Pinpoint the cell where the given text exists, returning its [x, y] midpoint coordinate. 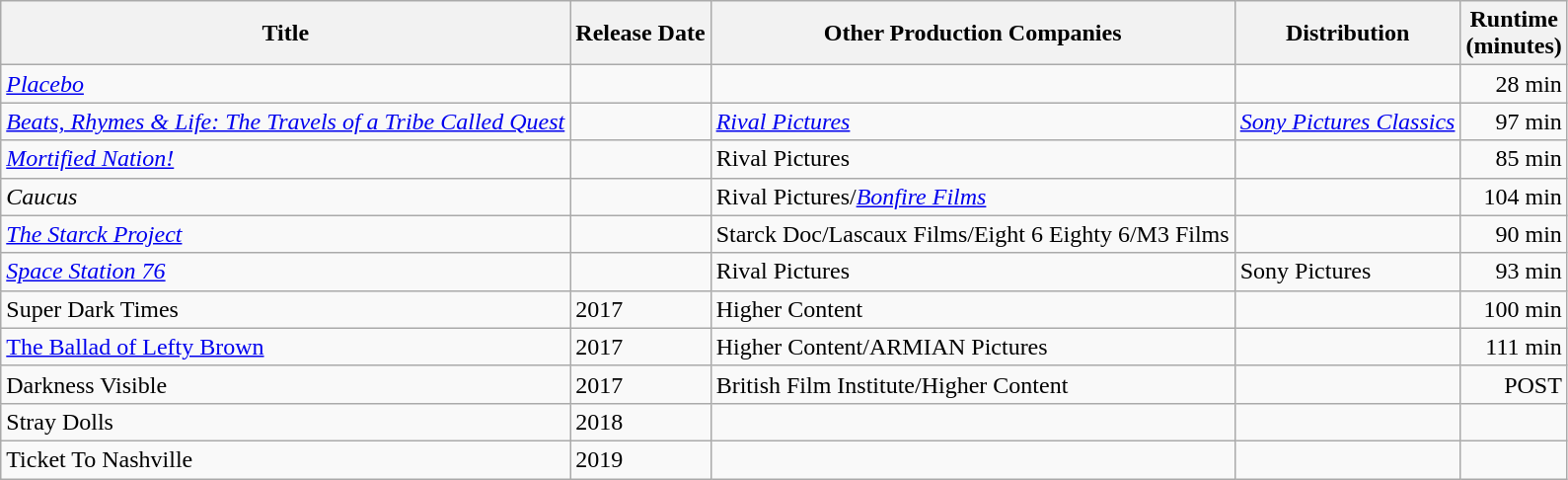
2018 [640, 422]
British Film Institute/Higher Content [973, 384]
97 min [1514, 121]
Caucus [286, 197]
The Ballad of Lefty Brown [286, 347]
Space Station 76 [286, 272]
85 min [1514, 159]
Stray Dolls [286, 422]
Super Dark Times [286, 309]
Higher Content/ARMIAN Pictures [973, 347]
93 min [1514, 272]
Beats, Rhymes & Life: The Travels of a Tribe Called Quest [286, 121]
Higher Content [973, 309]
Placebo [286, 84]
104 min [1514, 197]
Ticket To Nashville [286, 459]
111 min [1514, 347]
POST [1514, 384]
Release Date [640, 34]
Darkness Visible [286, 384]
100 min [1514, 309]
Sony Pictures Classics [1348, 121]
90 min [1514, 234]
The Starck Project [286, 234]
Title [286, 34]
Rival Pictures/Bonfire Films [973, 197]
Runtime(minutes) [1514, 34]
2019 [640, 459]
Distribution [1348, 34]
Other Production Companies [973, 34]
28 min [1514, 84]
Starck Doc/Lascaux Films/Eight 6 Eighty 6/M3 Films [973, 234]
Mortified Nation! [286, 159]
Sony Pictures [1348, 272]
